Return (X, Y) of the center of cell containing provided text 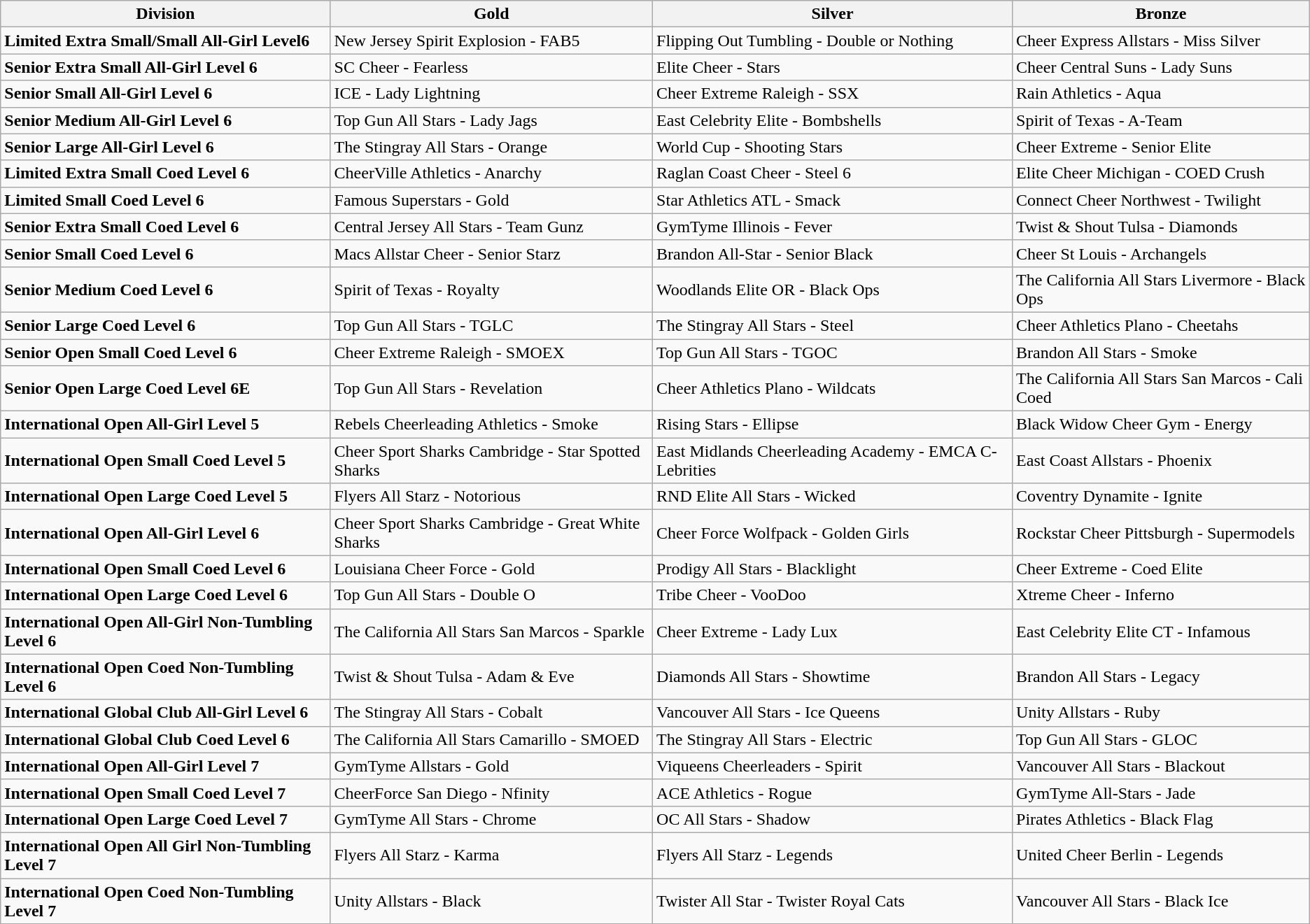
Limited Extra Small/Small All-Girl Level6 (165, 41)
Top Gun All Stars - TGOC (833, 352)
Cheer Athletics Plano - Cheetahs (1162, 325)
East Celebrity Elite CT - Infamous (1162, 631)
International Open All-Girl Level 6 (165, 533)
Tribe Cheer - VooDoo (833, 595)
Macs Allstar Cheer - Senior Starz (491, 253)
Top Gun All Stars - TGLC (491, 325)
Top Gun All Stars - Lady Jags (491, 120)
Senior Extra Small Coed Level 6 (165, 227)
Pirates Athletics - Black Flag (1162, 819)
Gold (491, 14)
Cheer Athletics Plano - Wildcats (833, 389)
Limited Extra Small Coed Level 6 (165, 173)
Connect Cheer Northwest - Twilight (1162, 200)
Limited Small Coed Level 6 (165, 200)
Flipping Out Tumbling - Double or Nothing (833, 41)
Senior Large Coed Level 6 (165, 325)
The California All Stars San Marcos - Cali Coed (1162, 389)
Brandon All Stars - Smoke (1162, 352)
Senior Small Coed Level 6 (165, 253)
ACE Athletics - Rogue (833, 792)
Spirit of Texas - Royalty (491, 290)
Vancouver All Stars - Black Ice (1162, 901)
International Open Large Coed Level 5 (165, 497)
Top Gun All Stars - Double O (491, 595)
Cheer Sport Sharks Cambridge - Star Spotted Sharks (491, 460)
Senior Large All-Girl Level 6 (165, 147)
Star Athletics ATL - Smack (833, 200)
Xtreme Cheer - Inferno (1162, 595)
Spirit of Texas - A-Team (1162, 120)
Rain Athletics - Aqua (1162, 94)
Cheer St Louis - Archangels (1162, 253)
Diamonds All Stars - Showtime (833, 677)
Senior Medium Coed Level 6 (165, 290)
Cheer Central Suns - Lady Suns (1162, 67)
Senior Extra Small All-Girl Level 6 (165, 67)
Cheer Extreme - Lady Lux (833, 631)
Prodigy All Stars - Blacklight (833, 569)
East Celebrity Elite - Bombshells (833, 120)
Top Gun All Stars - GLOC (1162, 739)
Division (165, 14)
SC Cheer - Fearless (491, 67)
Cheer Express Allstars - Miss Silver (1162, 41)
Flyers All Starz - Karma (491, 855)
International Open Coed Non-Tumbling Level 7 (165, 901)
Vancouver All Stars - Blackout (1162, 766)
Bronze (1162, 14)
Unity Allstars - Black (491, 901)
International Global Club Coed Level 6 (165, 739)
Senior Open Small Coed Level 6 (165, 352)
Vancouver All Stars - Ice Queens (833, 713)
Elite Cheer Michigan - COED Crush (1162, 173)
Louisiana Cheer Force - Gold (491, 569)
East Midlands Cheerleading Academy - EMCA C-Lebrities (833, 460)
Flyers All Starz - Legends (833, 855)
International Open Coed Non-Tumbling Level 6 (165, 677)
RND Elite All Stars - Wicked (833, 497)
Cheer Extreme Raleigh - SMOEX (491, 352)
International Open Small Coed Level 5 (165, 460)
OC All Stars - Shadow (833, 819)
Famous Superstars - Gold (491, 200)
International Open Small Coed Level 7 (165, 792)
ICE - Lady Lightning (491, 94)
Viqueens Cheerleaders - Spirit (833, 766)
The Stingray All Stars - Orange (491, 147)
The California All Stars Livermore - Black Ops (1162, 290)
Silver (833, 14)
The California All Stars San Marcos - Sparkle (491, 631)
Twist & Shout Tulsa - Adam & Eve (491, 677)
Senior Open Large Coed Level 6E (165, 389)
GymTyme All Stars - Chrome (491, 819)
The Stingray All Stars - Electric (833, 739)
International Open Large Coed Level 7 (165, 819)
Cheer Force Wolfpack - Golden Girls (833, 533)
Woodlands Elite OR - Black Ops (833, 290)
International Open All Girl Non-Tumbling Level 7 (165, 855)
GymTyme Illinois - Fever (833, 227)
Brandon All-Star - Senior Black (833, 253)
International Global Club All-Girl Level 6 (165, 713)
Senior Medium All-Girl Level 6 (165, 120)
Twister All Star - Twister Royal Cats (833, 901)
CheerVille Athletics - Anarchy (491, 173)
GymTyme All-Stars - Jade (1162, 792)
Raglan Coast Cheer - Steel 6 (833, 173)
Central Jersey All Stars - Team Gunz (491, 227)
The Stingray All Stars - Steel (833, 325)
International Open All-Girl Level 5 (165, 425)
Senior Small All-Girl Level 6 (165, 94)
Coventry Dynamite - Ignite (1162, 497)
Cheer Extreme - Senior Elite (1162, 147)
The Stingray All Stars - Cobalt (491, 713)
Rebels Cheerleading Athletics - Smoke (491, 425)
CheerForce San Diego - Nfinity (491, 792)
Top Gun All Stars - Revelation (491, 389)
Twist & Shout Tulsa - Diamonds (1162, 227)
Unity Allstars - Ruby (1162, 713)
Rockstar Cheer Pittsburgh - Supermodels (1162, 533)
Black Widow Cheer Gym - Energy (1162, 425)
GymTyme Allstars - Gold (491, 766)
Cheer Extreme Raleigh - SSX (833, 94)
Elite Cheer - Stars (833, 67)
United Cheer Berlin - Legends (1162, 855)
International Open All-Girl Level 7 (165, 766)
Cheer Sport Sharks Cambridge - Great White Sharks (491, 533)
International Open All-Girl Non-Tumbling Level 6 (165, 631)
Flyers All Starz - Notorious (491, 497)
International Open Small Coed Level 6 (165, 569)
Cheer Extreme - Coed Elite (1162, 569)
New Jersey Spirit Explosion - FAB5 (491, 41)
The California All Stars Camarillo - SMOED (491, 739)
Brandon All Stars - Legacy (1162, 677)
World Cup - Shooting Stars (833, 147)
International Open Large Coed Level 6 (165, 595)
Rising Stars - Ellipse (833, 425)
East Coast Allstars - Phoenix (1162, 460)
